Return [X, Y] of the center of cell containing provided text 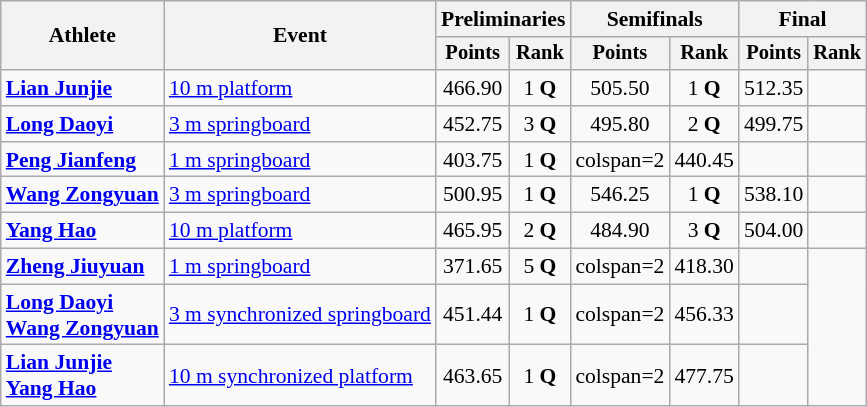
465.95 [473, 231]
Peng Jianfeng [82, 160]
3 m synchronized springboard [300, 314]
Preliminaries [503, 19]
512.35 [774, 88]
Zheng Jiuyuan [82, 267]
10 m synchronized platform [300, 376]
499.75 [774, 124]
538.10 [774, 195]
Event [300, 36]
456.33 [704, 314]
466.90 [473, 88]
Wang Zongyuan [82, 195]
Long DaoyiWang Zongyuan [82, 314]
452.75 [473, 124]
Athlete [82, 36]
451.44 [473, 314]
484.90 [620, 231]
Final [802, 19]
Long Daoyi [82, 124]
463.65 [473, 376]
505.50 [620, 88]
Yang Hao [82, 231]
495.80 [620, 124]
418.30 [704, 267]
371.65 [473, 267]
403.75 [473, 160]
Lian Junjie [82, 88]
440.45 [704, 160]
504.00 [774, 231]
Lian Junjie Yang Hao [82, 376]
546.25 [620, 195]
5 Q [540, 267]
477.75 [704, 376]
500.95 [473, 195]
Semifinals [654, 19]
